Capture the cell that displays the provided text and extract its [X, Y] central coordinate. 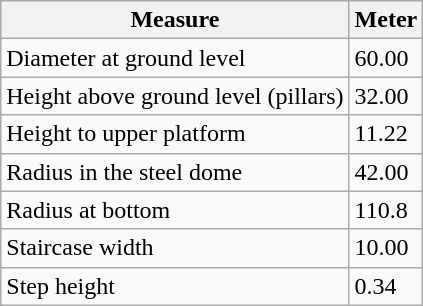
0.34 [386, 286]
Diameter at ground level [175, 58]
Measure [175, 20]
Height above ground level (pillars) [175, 96]
Radius in the steel dome [175, 172]
60.00 [386, 58]
Radius at bottom [175, 210]
Height to upper platform [175, 134]
110.8 [386, 210]
Meter [386, 20]
32.00 [386, 96]
10.00 [386, 248]
42.00 [386, 172]
11.22 [386, 134]
Staircase width [175, 248]
Step height [175, 286]
